Return the [X, Y] coordinate for the center point of the cell that contains the specified text.  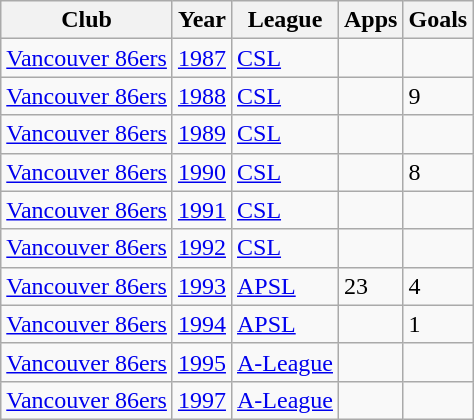
1989 [202, 134]
1 [438, 324]
1990 [202, 172]
Goals [438, 20]
1994 [202, 324]
Year [202, 20]
1987 [202, 58]
1997 [202, 400]
1992 [202, 248]
1993 [202, 286]
1995 [202, 362]
9 [438, 96]
23 [371, 286]
League [284, 20]
Apps [371, 20]
Club [87, 20]
1988 [202, 96]
4 [438, 286]
1991 [202, 210]
8 [438, 172]
